Scan for the cell matching the given text and deliver its [X, Y] coordinate at center. 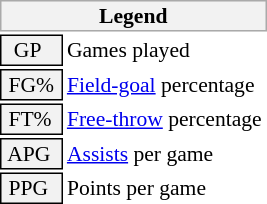
Assists per game [166, 154]
Free-throw percentage [166, 120]
Legend [134, 16]
Field-goal percentage [166, 85]
GP [31, 50]
Points per game [166, 188]
FT% [31, 120]
Games played [166, 50]
FG% [31, 85]
PPG [31, 188]
APG [31, 154]
